Detect which cell encompasses the target text, then output its [x, y] center coordinate. 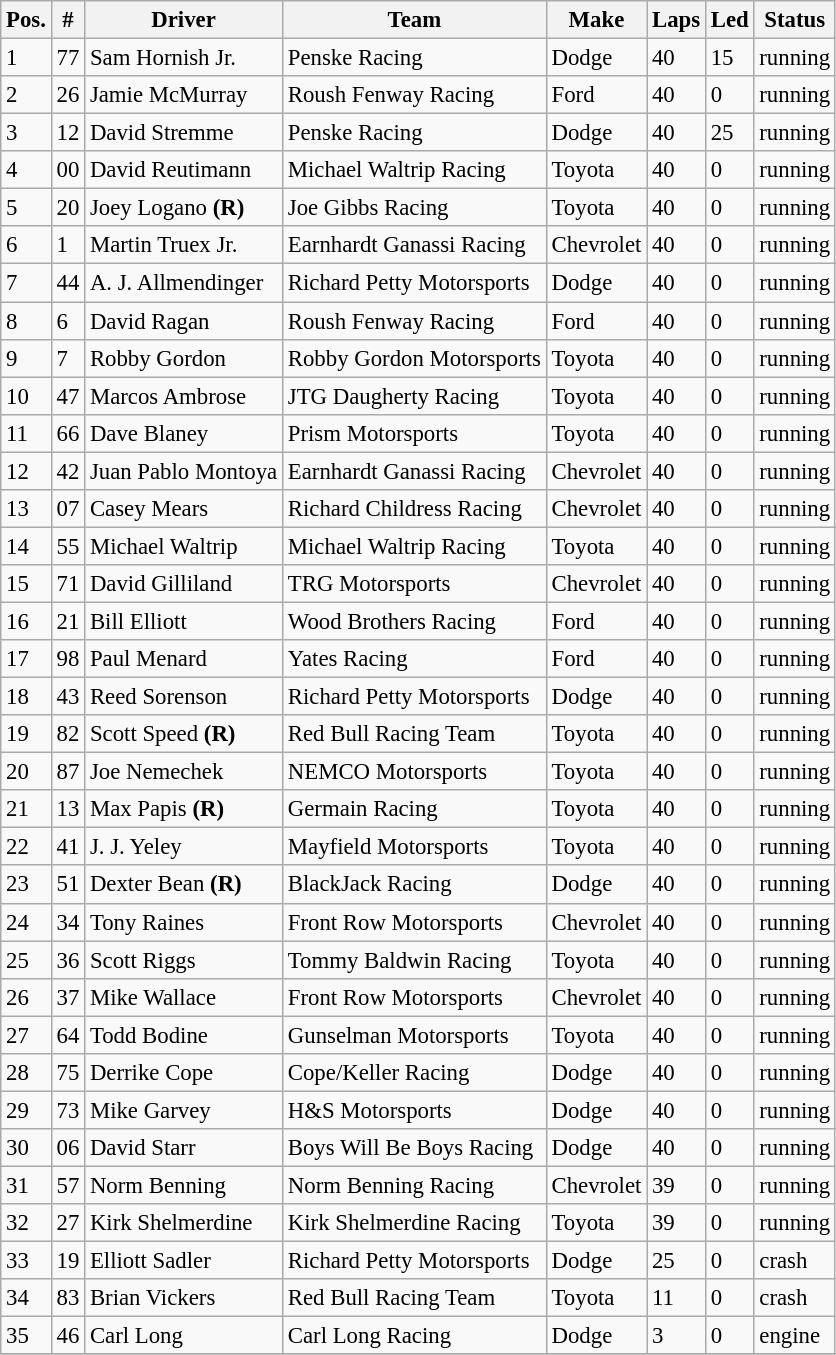
David Reutimann [184, 170]
Mike Wallace [184, 997]
Carl Long [184, 1336]
Tony Raines [184, 922]
Cope/Keller Racing [414, 1073]
10 [26, 396]
Todd Bodine [184, 1035]
Gunselman Motorsports [414, 1035]
Led [730, 20]
32 [26, 1223]
8 [26, 321]
42 [68, 471]
Make [596, 20]
18 [26, 697]
Max Papis (R) [184, 809]
35 [26, 1336]
83 [68, 1298]
66 [68, 433]
77 [68, 58]
Kirk Shelmerdine [184, 1223]
# [68, 20]
Sam Hornish Jr. [184, 58]
Casey Mears [184, 509]
Dexter Bean (R) [184, 885]
24 [26, 922]
Joe Nemechek [184, 772]
Paul Menard [184, 659]
82 [68, 734]
87 [68, 772]
JTG Daugherty Racing [414, 396]
46 [68, 1336]
Wood Brothers Racing [414, 621]
00 [68, 170]
64 [68, 1035]
Robby Gordon [184, 358]
16 [26, 621]
Joey Logano (R) [184, 208]
29 [26, 1110]
30 [26, 1148]
J. J. Yeley [184, 847]
51 [68, 885]
17 [26, 659]
Reed Sorenson [184, 697]
Joe Gibbs Racing [414, 208]
Brian Vickers [184, 1298]
Tommy Baldwin Racing [414, 960]
Norm Benning Racing [414, 1185]
28 [26, 1073]
9 [26, 358]
5 [26, 208]
Elliott Sadler [184, 1261]
engine [794, 1336]
47 [68, 396]
44 [68, 283]
Norm Benning [184, 1185]
David Stremme [184, 133]
Scott Speed (R) [184, 734]
41 [68, 847]
Marcos Ambrose [184, 396]
37 [68, 997]
David Starr [184, 1148]
36 [68, 960]
Boys Will Be Boys Racing [414, 1148]
Dave Blaney [184, 433]
Michael Waltrip [184, 546]
NEMCO Motorsports [414, 772]
06 [68, 1148]
Status [794, 20]
Kirk Shelmerdine Racing [414, 1223]
Germain Racing [414, 809]
Driver [184, 20]
2 [26, 95]
22 [26, 847]
Mike Garvey [184, 1110]
Derrike Cope [184, 1073]
73 [68, 1110]
Yates Racing [414, 659]
TRG Motorsports [414, 584]
31 [26, 1185]
Bill Elliott [184, 621]
43 [68, 697]
Jamie McMurray [184, 95]
Prism Motorsports [414, 433]
Carl Long Racing [414, 1336]
Laps [676, 20]
75 [68, 1073]
14 [26, 546]
H&S Motorsports [414, 1110]
Richard Childress Racing [414, 509]
A. J. Allmendinger [184, 283]
23 [26, 885]
David Ragan [184, 321]
07 [68, 509]
55 [68, 546]
Mayfield Motorsports [414, 847]
4 [26, 170]
Pos. [26, 20]
BlackJack Racing [414, 885]
33 [26, 1261]
71 [68, 584]
Team [414, 20]
Martin Truex Jr. [184, 245]
Scott Riggs [184, 960]
98 [68, 659]
57 [68, 1185]
David Gilliland [184, 584]
Juan Pablo Montoya [184, 471]
Robby Gordon Motorsports [414, 358]
